Determine the [x, y] coordinate at the center of the cell enclosing the given text.  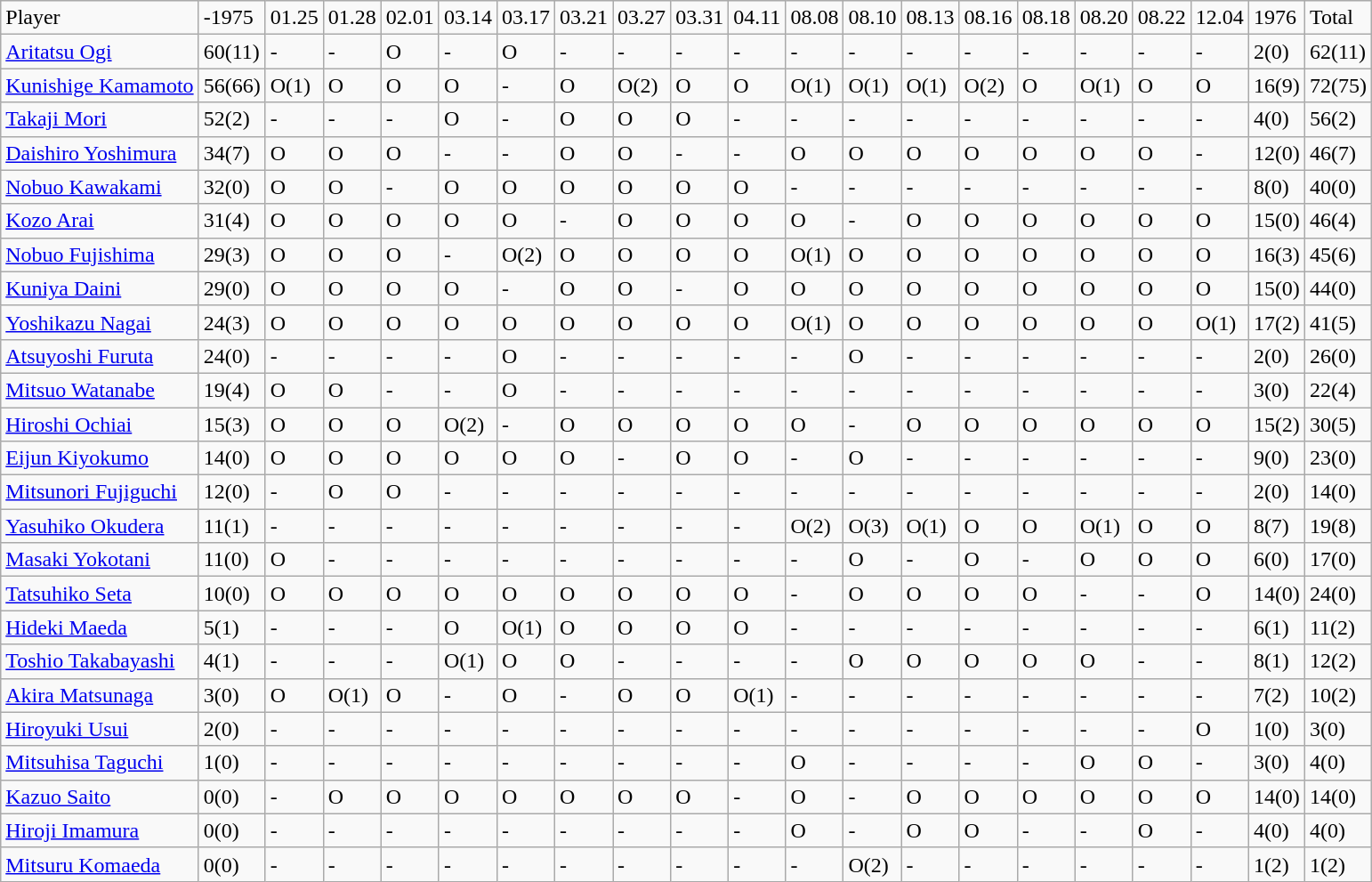
12.04 [1219, 18]
32(0) [231, 187]
45(6) [1338, 255]
Atsuyoshi Furuta [100, 356]
26(0) [1338, 356]
Hideki Maeda [100, 627]
Yasuhiko Okudera [100, 526]
29(0) [231, 288]
Hiroshi Ochiai [100, 425]
Total [1338, 18]
56(66) [231, 85]
11(0) [231, 560]
1976 [1276, 18]
Aritatsu Ogi [100, 52]
19(8) [1338, 526]
9(0) [1276, 458]
Toshio Takabayashi [100, 661]
30(5) [1338, 425]
6(0) [1276, 560]
Daishiro Yoshimura [100, 153]
56(2) [1338, 119]
22(4) [1338, 390]
Mitsuo Watanabe [100, 390]
40(0) [1338, 187]
34(7) [231, 153]
29(3) [231, 255]
5(1) [231, 627]
Mitsunori Fujiguchi [100, 492]
03.14 [468, 18]
-1975 [231, 18]
03.31 [699, 18]
44(0) [1338, 288]
08.18 [1046, 18]
46(7) [1338, 153]
15(2) [1276, 425]
O(3) [872, 526]
Kazuo Saito [100, 797]
Hiroyuki Usui [100, 729]
Player [100, 18]
Nobuo Fujishima [100, 255]
08.10 [872, 18]
16(9) [1276, 85]
08.22 [1162, 18]
08.16 [988, 18]
17(0) [1338, 560]
Takaji Mori [100, 119]
03.27 [642, 18]
31(4) [231, 221]
Mitsuhisa Taguchi [100, 763]
Eijun Kiyokumo [100, 458]
03.17 [525, 18]
60(11) [231, 52]
11(2) [1338, 627]
16(3) [1276, 255]
Tatsuhiko Seta [100, 594]
6(1) [1276, 627]
03.21 [584, 18]
01.28 [352, 18]
08.20 [1103, 18]
12(2) [1338, 661]
72(75) [1338, 85]
17(2) [1276, 322]
Masaki Yokotani [100, 560]
52(2) [231, 119]
04.11 [757, 18]
8(7) [1276, 526]
8(1) [1276, 661]
Yoshikazu Nagai [100, 322]
Hiroji Imamura [100, 830]
23(0) [1338, 458]
10(0) [231, 594]
7(2) [1276, 695]
Akira Matsunaga [100, 695]
11(1) [231, 526]
4(1) [231, 661]
02.01 [409, 18]
08.08 [815, 18]
Nobuo Kawakami [100, 187]
08.13 [931, 18]
01.25 [294, 18]
15(3) [231, 425]
24(3) [231, 322]
19(4) [231, 390]
Kozo Arai [100, 221]
Kunishige Kamamoto [100, 85]
Mitsuru Komaeda [100, 864]
46(4) [1338, 221]
10(2) [1338, 695]
Kuniya Daini [100, 288]
8(0) [1276, 187]
62(11) [1338, 52]
41(5) [1338, 322]
